Return the [x, y] coordinate for the center point of the cell that contains the specified text.  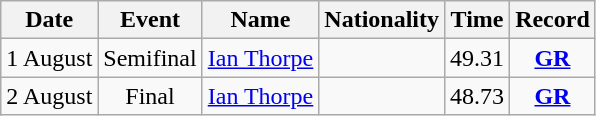
Event [150, 20]
Final [150, 96]
Semifinal [150, 58]
1 August [50, 58]
48.73 [478, 96]
Name [260, 20]
Date [50, 20]
49.31 [478, 58]
Time [478, 20]
2 August [50, 96]
Record [553, 20]
Nationality [382, 20]
